Output the (X, Y) coordinate of the center of the cell containing the given text.  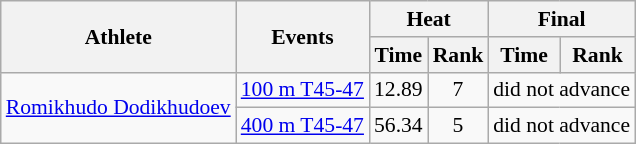
Athlete (118, 36)
400 m T45-47 (302, 126)
Heat (428, 19)
56.34 (398, 126)
100 m T45-47 (302, 90)
12.89 (398, 90)
5 (458, 126)
7 (458, 90)
Events (302, 36)
Romikhudo Dodikhudoev (118, 108)
Final (562, 19)
